Determine the [x, y] coordinate at the center of the cell enclosing the given text.  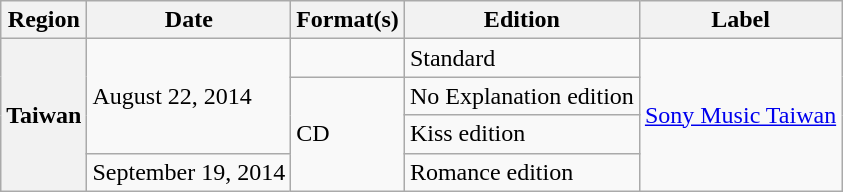
Format(s) [348, 20]
No Explanation edition [522, 96]
Kiss edition [522, 134]
September 19, 2014 [189, 172]
Sony Music Taiwan [740, 115]
Taiwan [44, 115]
Romance edition [522, 172]
Edition [522, 20]
Region [44, 20]
Date [189, 20]
CD [348, 134]
Standard [522, 58]
August 22, 2014 [189, 96]
Label [740, 20]
